Determine the [X, Y] coordinate at the center of the cell enclosing the given text.  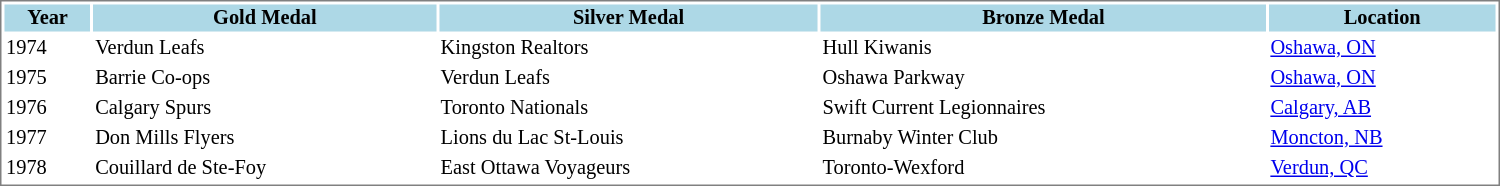
1974 [47, 48]
Verdun, QC [1382, 168]
1976 [47, 108]
Toronto-Wexford [1044, 168]
Kingston Realtors [628, 48]
Don Mills Flyers [265, 138]
Lions du Lac St-Louis [628, 138]
Swift Current Legionnaires [1044, 108]
Toronto Nationals [628, 108]
Couillard de Ste-Foy [265, 168]
Oshawa Parkway [1044, 78]
Location [1382, 18]
1977 [47, 138]
1975 [47, 78]
Barrie Co-ops [265, 78]
Calgary, AB [1382, 108]
Year [47, 18]
Silver Medal [628, 18]
Hull Kiwanis [1044, 48]
Bronze Medal [1044, 18]
Moncton, NB [1382, 138]
Gold Medal [265, 18]
1978 [47, 168]
Calgary Spurs [265, 108]
East Ottawa Voyageurs [628, 168]
Burnaby Winter Club [1044, 138]
